From the cell containing the given text, extract its center point as [X, Y] coordinate. 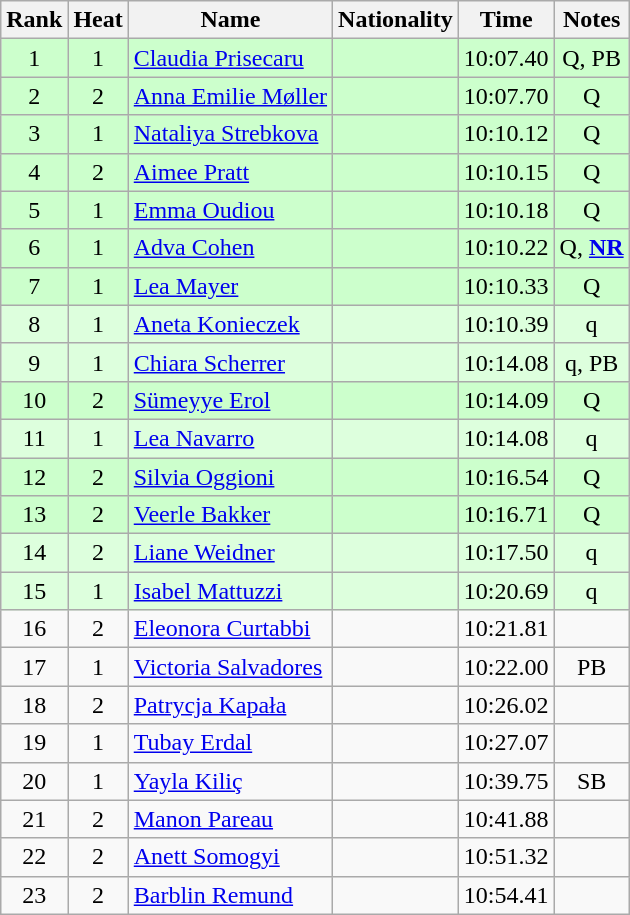
10:39.75 [506, 781]
21 [34, 819]
10:20.69 [506, 591]
Aimee Pratt [230, 172]
Q, PB [592, 58]
10:10.39 [506, 324]
Aneta Konieczek [230, 324]
16 [34, 629]
10:41.88 [506, 819]
Silvia Oggioni [230, 477]
23 [34, 895]
Chiara Scherrer [230, 362]
10:27.07 [506, 743]
11 [34, 438]
10:07.70 [506, 96]
9 [34, 362]
Liane Weidner [230, 553]
10 [34, 400]
Patrycja Kapała [230, 705]
Eleonora Curtabbi [230, 629]
Lea Mayer [230, 286]
Adva Cohen [230, 248]
10:10.15 [506, 172]
10:16.71 [506, 515]
10:26.02 [506, 705]
q, PB [592, 362]
Veerle Bakker [230, 515]
10:54.41 [506, 895]
Tubay Erdal [230, 743]
Victoria Salvadores [230, 667]
12 [34, 477]
20 [34, 781]
SB [592, 781]
22 [34, 857]
Name [230, 20]
Lea Navarro [230, 438]
18 [34, 705]
10:10.12 [506, 134]
Anna Emilie Møller [230, 96]
Notes [592, 20]
PB [592, 667]
14 [34, 553]
10:10.18 [506, 210]
Q, NR [592, 248]
15 [34, 591]
10:21.81 [506, 629]
Sümeyye Erol [230, 400]
17 [34, 667]
6 [34, 248]
10:51.32 [506, 857]
Nataliya Strebkova [230, 134]
Isabel Mattuzzi [230, 591]
Manon Pareau [230, 819]
Time [506, 20]
8 [34, 324]
13 [34, 515]
19 [34, 743]
7 [34, 286]
3 [34, 134]
Heat [98, 20]
4 [34, 172]
10:10.22 [506, 248]
Barblin Remund [230, 895]
10:14.09 [506, 400]
10:17.50 [506, 553]
Yayla Kiliç [230, 781]
Nationality [396, 20]
10:16.54 [506, 477]
Emma Oudiou [230, 210]
10:07.40 [506, 58]
10:22.00 [506, 667]
Rank [34, 20]
5 [34, 210]
10:10.33 [506, 286]
Claudia Prisecaru [230, 58]
Anett Somogyi [230, 857]
